Locate the cell with the specified text and output its (x, y) center coordinate. 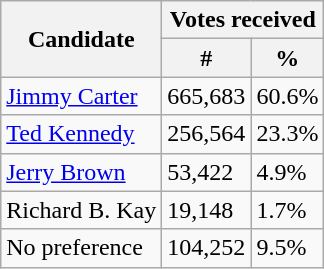
104,252 (206, 248)
Jerry Brown (82, 172)
53,422 (206, 172)
23.3% (288, 134)
4.9% (288, 172)
% (288, 58)
No preference (82, 248)
1.7% (288, 210)
Candidate (82, 39)
Ted Kennedy (82, 134)
Richard B. Kay (82, 210)
60.6% (288, 96)
Votes received (243, 20)
Jimmy Carter (82, 96)
256,564 (206, 134)
# (206, 58)
9.5% (288, 248)
665,683 (206, 96)
19,148 (206, 210)
